For the text-containing cell, return its midpoint in (x, y) coordinate format. 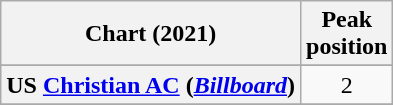
Peak position (347, 34)
Chart (2021) (151, 34)
2 (347, 85)
US Christian AC (Billboard) (151, 85)
